Return [X, Y] of the center of cell containing provided text 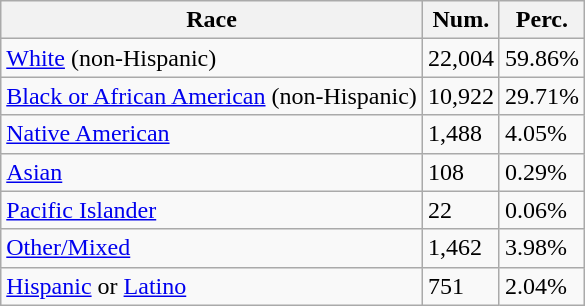
0.06% [542, 210]
1,462 [460, 248]
Num. [460, 20]
Asian [212, 172]
0.29% [542, 172]
Race [212, 20]
22,004 [460, 58]
22 [460, 210]
3.98% [542, 248]
Perc. [542, 20]
751 [460, 286]
Other/Mixed [212, 248]
Native American [212, 134]
1,488 [460, 134]
4.05% [542, 134]
2.04% [542, 286]
108 [460, 172]
White (non-Hispanic) [212, 58]
Pacific Islander [212, 210]
10,922 [460, 96]
59.86% [542, 58]
29.71% [542, 96]
Hispanic or Latino [212, 286]
Black or African American (non-Hispanic) [212, 96]
